Locate the cell with the specified text and output its [X, Y] center coordinate. 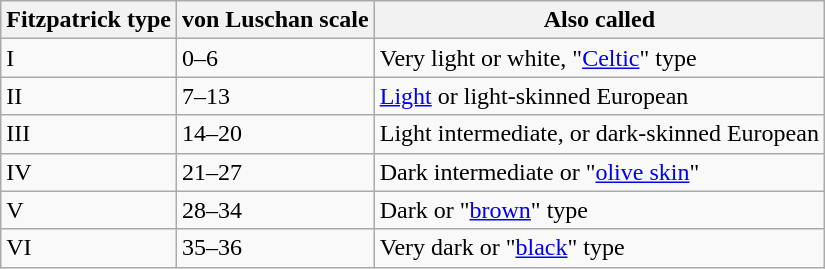
Light intermediate, or dark-skinned European [599, 134]
I [89, 58]
Dark intermediate or "olive skin" [599, 172]
Very dark or "black" type [599, 248]
14–20 [275, 134]
7–13 [275, 96]
Light or light-skinned European [599, 96]
0–6 [275, 58]
Very light or white, "Celtic" type [599, 58]
28–34 [275, 210]
V [89, 210]
II [89, 96]
VI [89, 248]
Fitzpatrick type [89, 20]
21–27 [275, 172]
Dark or "brown" type [599, 210]
IV [89, 172]
35–36 [275, 248]
Also called [599, 20]
III [89, 134]
von Luschan scale [275, 20]
